Determine the [X, Y] coordinate at the center of the cell enclosing the given text.  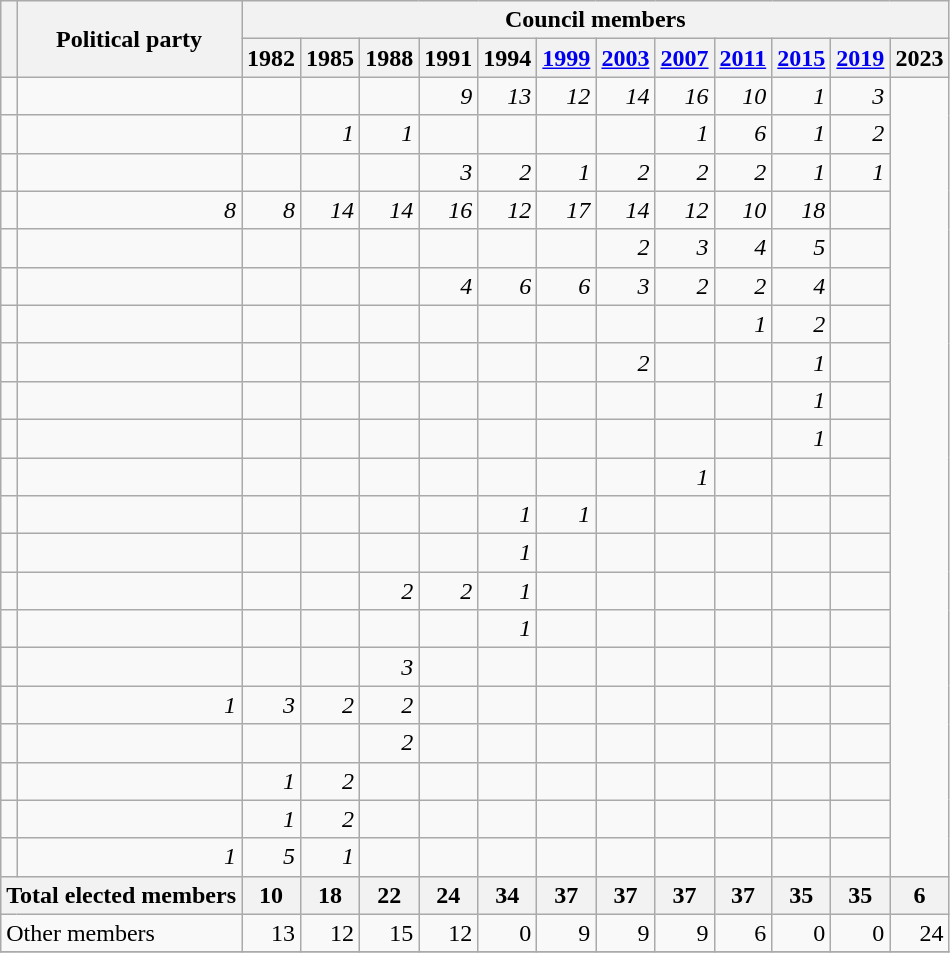
2007 [684, 58]
1999 [566, 58]
15 [390, 933]
2019 [860, 58]
Political party [130, 39]
17 [566, 210]
34 [508, 895]
1988 [390, 58]
2003 [626, 58]
1991 [448, 58]
2011 [743, 58]
Total elected members [122, 895]
1994 [508, 58]
2015 [802, 58]
2023 [920, 58]
1985 [330, 58]
Council members [596, 20]
Other members [122, 933]
1982 [272, 58]
22 [390, 895]
